Return (X, Y) of the center of cell containing provided text 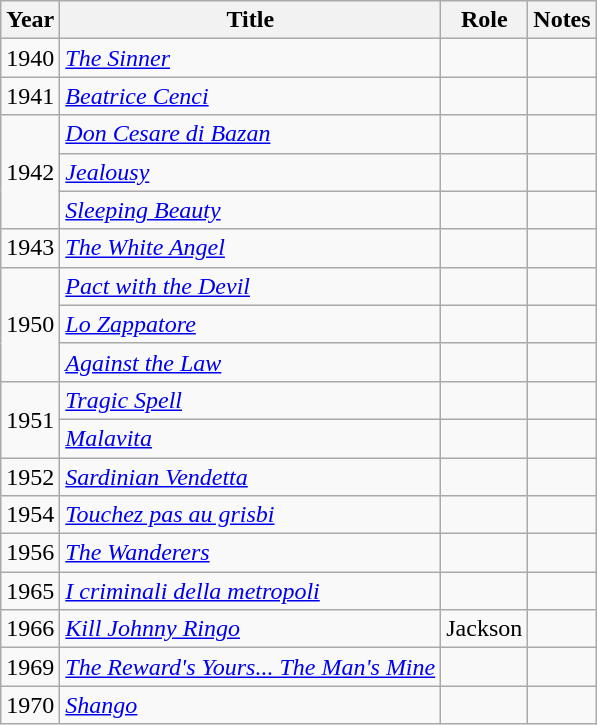
The Reward's Yours... The Man's Mine (250, 667)
Jackson (484, 629)
Jealousy (250, 172)
Year (30, 20)
Notes (562, 20)
Role (484, 20)
1956 (30, 553)
1965 (30, 591)
1940 (30, 58)
1951 (30, 419)
The Sinner (250, 58)
1941 (30, 96)
Kill Johnny Ringo (250, 629)
Pact with the Devil (250, 286)
Tragic Spell (250, 400)
Don Cesare di Bazan (250, 134)
1954 (30, 515)
1969 (30, 667)
Touchez pas au grisbi (250, 515)
1943 (30, 248)
Lo Zappatore (250, 324)
Title (250, 20)
1966 (30, 629)
Beatrice Cenci (250, 96)
1950 (30, 324)
1942 (30, 172)
The White Angel (250, 248)
1952 (30, 477)
Sleeping Beauty (250, 210)
I criminali della metropoli (250, 591)
Sardinian Vendetta (250, 477)
Malavita (250, 438)
The Wanderers (250, 553)
Shango (250, 705)
Against the Law (250, 362)
1970 (30, 705)
